For the text-containing cell, return its midpoint in (X, Y) coordinate format. 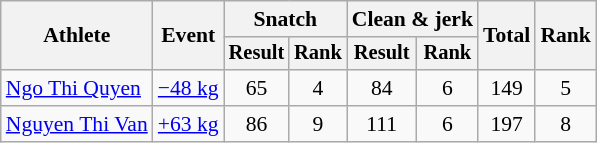
197 (506, 124)
5 (566, 88)
4 (318, 88)
84 (382, 88)
Athlete (77, 36)
Nguyen Thi Van (77, 124)
9 (318, 124)
Event (188, 36)
Ngo Thi Quyen (77, 88)
+63 kg (188, 124)
Snatch (286, 19)
Clean & jerk (412, 19)
111 (382, 124)
8 (566, 124)
−48 kg (188, 88)
65 (257, 88)
149 (506, 88)
86 (257, 124)
Total (506, 36)
